Pinpoint the cell where the given text exists, returning its [x, y] midpoint coordinate. 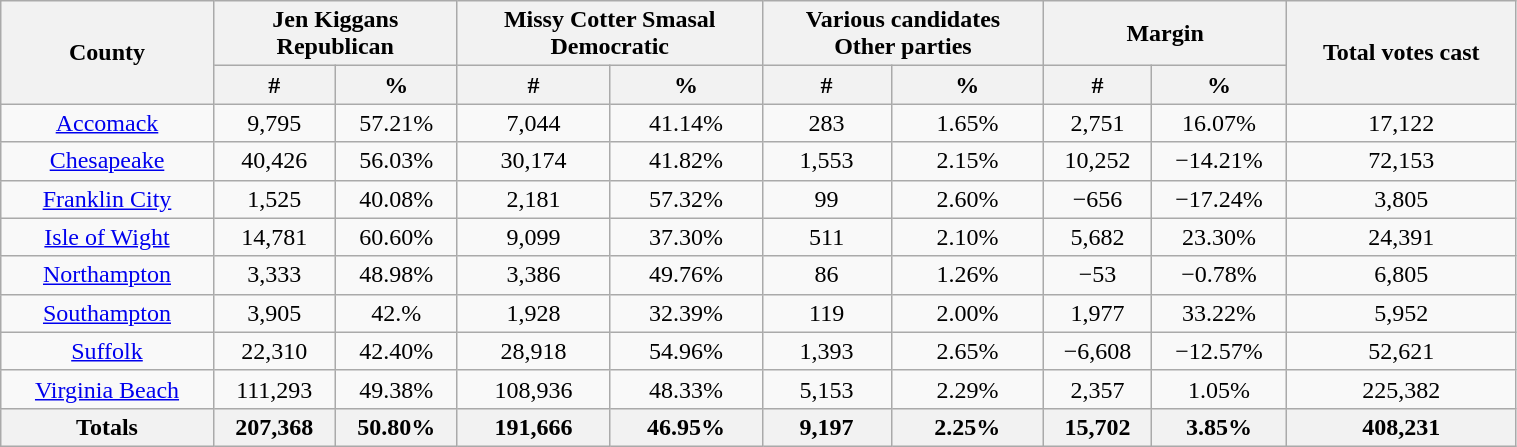
1.05% [1218, 389]
52,621 [1401, 351]
56.03% [396, 161]
10,252 [1098, 161]
9,197 [826, 427]
3.85% [1218, 427]
50.80% [396, 427]
9,795 [274, 123]
Chesapeake [108, 161]
40,426 [274, 161]
2.00% [968, 313]
1,553 [826, 161]
−53 [1098, 275]
1.65% [968, 123]
1.26% [968, 275]
5,682 [1098, 237]
48.33% [686, 389]
2.65% [968, 351]
99 [826, 199]
408,231 [1401, 427]
6,805 [1401, 275]
42.40% [396, 351]
86 [826, 275]
2.29% [968, 389]
49.76% [686, 275]
1,393 [826, 351]
1,928 [533, 313]
22,310 [274, 351]
1,977 [1098, 313]
5,153 [826, 389]
−6,608 [1098, 351]
Virginia Beach [108, 389]
7,044 [533, 123]
−656 [1098, 199]
30,174 [533, 161]
2,181 [533, 199]
2.25% [968, 427]
57.32% [686, 199]
2,751 [1098, 123]
16.07% [1218, 123]
−14.21% [1218, 161]
Franklin City [108, 199]
2.10% [968, 237]
Margin [1166, 34]
511 [826, 237]
48.98% [396, 275]
41.14% [686, 123]
33.22% [1218, 313]
Northampton [108, 275]
2.15% [968, 161]
3,386 [533, 275]
Suffolk [108, 351]
Jen KiggansRepublican [335, 34]
207,368 [274, 427]
119 [826, 313]
Isle of Wight [108, 237]
41.82% [686, 161]
Various candidatesOther parties [903, 34]
Total votes cast [1401, 52]
37.30% [686, 237]
17,122 [1401, 123]
46.95% [686, 427]
72,153 [1401, 161]
3,805 [1401, 199]
Accomack [108, 123]
42.% [396, 313]
283 [826, 123]
14,781 [274, 237]
191,666 [533, 427]
2.60% [968, 199]
49.38% [396, 389]
23.30% [1218, 237]
Totals [108, 427]
111,293 [274, 389]
108,936 [533, 389]
−17.24% [1218, 199]
57.21% [396, 123]
3,905 [274, 313]
5,952 [1401, 313]
32.39% [686, 313]
28,918 [533, 351]
3,333 [274, 275]
1,525 [274, 199]
225,382 [1401, 389]
54.96% [686, 351]
−12.57% [1218, 351]
24,391 [1401, 237]
9,099 [533, 237]
60.60% [396, 237]
Missy Cotter SmasalDemocratic [610, 34]
40.08% [396, 199]
−0.78% [1218, 275]
15,702 [1098, 427]
County [108, 52]
Southampton [108, 313]
2,357 [1098, 389]
